Return (x, y) of the center of cell containing provided text 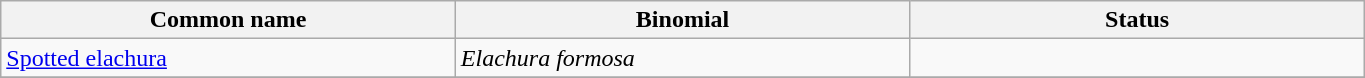
Status (1138, 20)
Common name (228, 20)
Spotted elachura (228, 58)
Binomial (682, 20)
Elachura formosa (682, 58)
